Provide the [x, y] coordinate of the cell's center where the given text is located.  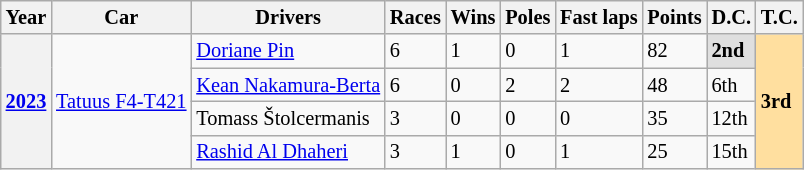
Races [416, 17]
D.C. [732, 17]
2nd [732, 51]
2023 [26, 102]
Kean Nakamura-Berta [288, 85]
Wins [474, 17]
Rashid Al Dhaheri [288, 152]
Year [26, 17]
Tatuus F4-T421 [121, 102]
35 [675, 118]
15th [732, 152]
82 [675, 51]
48 [675, 85]
3rd [780, 102]
Car [121, 17]
Fast laps [598, 17]
6th [732, 85]
Doriane Pin [288, 51]
T.C. [780, 17]
Tomass Štolcermanis [288, 118]
Drivers [288, 17]
Poles [528, 17]
25 [675, 152]
12th [732, 118]
Points [675, 17]
